Provide the [X, Y] coordinate of the cell's center where the given text is located.  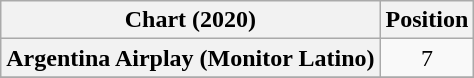
7 [427, 58]
Argentina Airplay (Monitor Latino) [190, 58]
Chart (2020) [190, 20]
Position [427, 20]
